Return the [x, y] coordinate for the center point of the cell that contains the specified text.  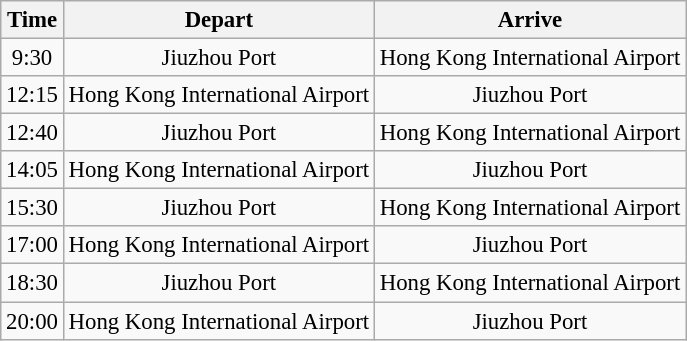
12:40 [32, 133]
Arrive [530, 20]
Time [32, 20]
9:30 [32, 58]
Depart [218, 20]
18:30 [32, 283]
14:05 [32, 170]
12:15 [32, 95]
17:00 [32, 245]
20:00 [32, 321]
15:30 [32, 208]
